Search for the cell housing the specified text and yield its [x, y] center coordinate. 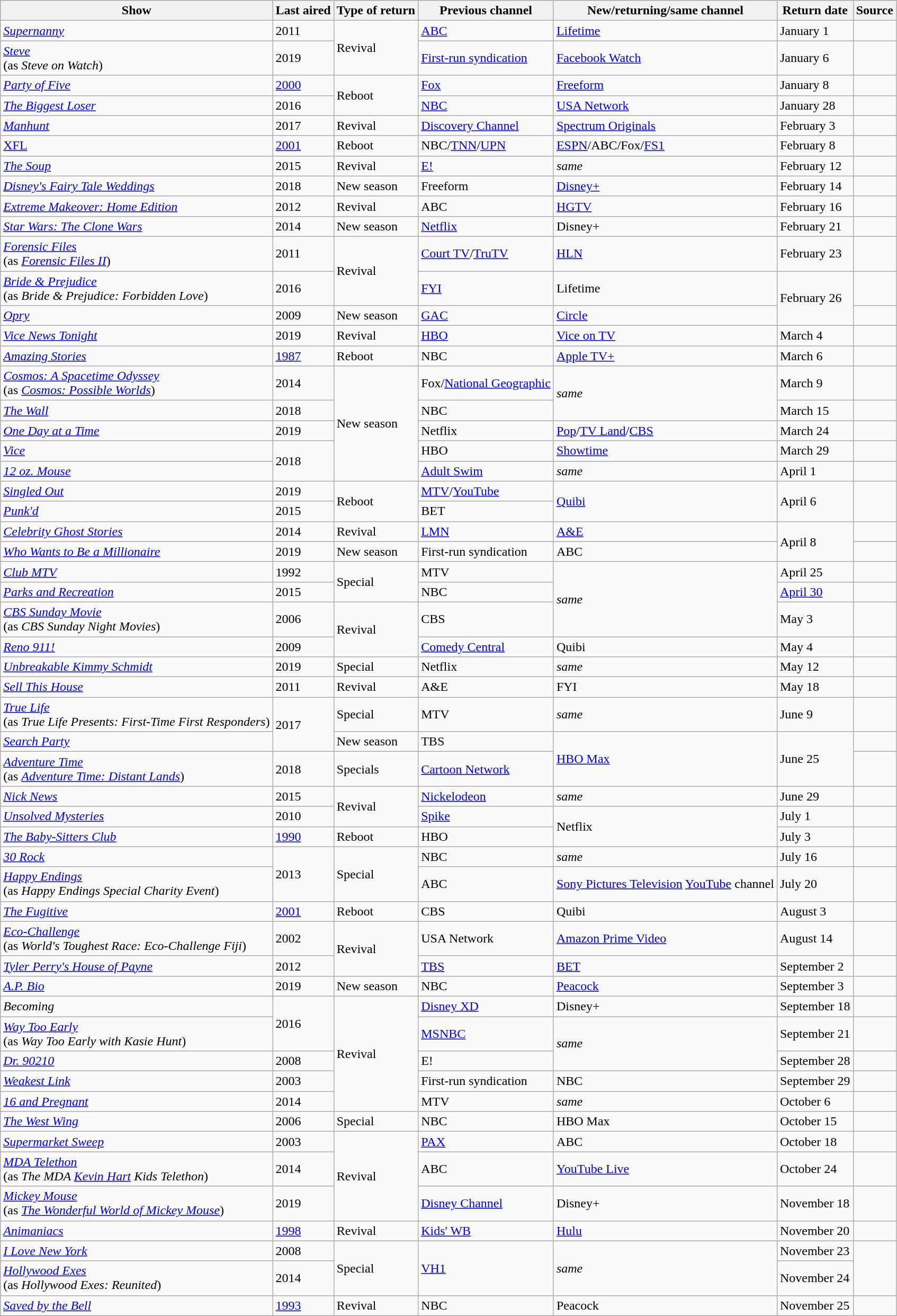
Hollywood Exes(as Hollywood Exes: Reunited) [137, 1278]
Disney's Fairy Tale Weddings [137, 186]
XFL [137, 146]
March 24 [815, 431]
Bride & Prejudice(as Bride & Prejudice: Forbidden Love) [137, 288]
January 1 [815, 31]
1987 [303, 356]
Adult Swim [486, 471]
MSNBC [486, 1033]
Sony Pictures Television YouTube channel [665, 884]
The Baby-Sitters Club [137, 837]
Adventure Time(as Adventure Time: Distant Lands) [137, 769]
The Wall [137, 411]
Specials [376, 769]
February 3 [815, 126]
July 20 [815, 884]
Spectrum Originals [665, 126]
April 1 [815, 471]
ESPN/ABC/Fox/FS1 [665, 146]
Nick News [137, 796]
Supermarket Sweep [137, 1142]
Eco-Challenge(as World's Toughest Race: Eco-Challenge Fiji) [137, 939]
1998 [303, 1231]
2013 [303, 874]
June 29 [815, 796]
Sell This House [137, 687]
Vice News Tonight [137, 336]
Disney XD [486, 1006]
Search Party [137, 742]
August 3 [815, 911]
The Fugitive [137, 911]
April 30 [815, 592]
Circle [665, 316]
Dr. 90210 [137, 1061]
Previous channel [486, 11]
NBC/TNN/UPN [486, 146]
May 18 [815, 687]
March 6 [815, 356]
30 Rock [137, 857]
Party of Five [137, 85]
1990 [303, 837]
May 3 [815, 619]
The Soup [137, 166]
CBS Sunday Movie(as CBS Sunday Night Movies) [137, 619]
Discovery Channel [486, 126]
Who Wants to Be a Millionaire [137, 552]
I Love New York [137, 1251]
July 16 [815, 857]
January 28 [815, 105]
New/returning/same channel [665, 11]
January 8 [815, 85]
Steve(as Steve on Watch) [137, 58]
July 1 [815, 816]
2002 [303, 939]
September 21 [815, 1033]
May 4 [815, 647]
16 and Pregnant [137, 1101]
Weakest Link [137, 1081]
Celebrity Ghost Stories [137, 531]
Type of return [376, 11]
Showtime [665, 451]
VH1 [486, 1268]
MDA Telethon(as The MDA Kevin Hart Kids Telethon) [137, 1169]
Parks and Recreation [137, 592]
Hulu [665, 1231]
February 21 [815, 226]
Last aired [303, 11]
March 9 [815, 384]
February 8 [815, 146]
April 8 [815, 541]
October 18 [815, 1142]
August 14 [815, 939]
March 29 [815, 451]
Forensic Files(as Forensic Files II) [137, 253]
Show [137, 11]
The West Wing [137, 1122]
Manhunt [137, 126]
A.P. Bio [137, 986]
September 18 [815, 1006]
True Life(as True Life Presents: First-Time First Responders) [137, 714]
Source [875, 11]
Court TV/TruTV [486, 253]
Animaniacs [137, 1231]
October 6 [815, 1101]
Happy Endings(as Happy Endings Special Charity Event) [137, 884]
October 15 [815, 1122]
Fox [486, 85]
Cosmos: A Spacetime Odyssey(as Cosmos: Possible Worlds) [137, 384]
April 6 [815, 501]
October 24 [815, 1169]
Apple TV+ [665, 356]
Star Wars: The Clone Wars [137, 226]
Tyler Perry's House of Payne [137, 966]
Pop/TV Land/CBS [665, 431]
Disney Channel [486, 1204]
Mickey Mouse(as The Wonderful World of Mickey Mouse) [137, 1204]
Nickelodeon [486, 796]
Opry [137, 316]
YouTube Live [665, 1169]
The Biggest Loser [137, 105]
June 9 [815, 714]
November 18 [815, 1204]
Saved by the Bell [137, 1305]
GAC [486, 316]
1992 [303, 572]
Cartoon Network [486, 769]
May 12 [815, 667]
Becoming [137, 1006]
September 29 [815, 1081]
PAX [486, 1142]
Vice on TV [665, 336]
Singled Out [137, 491]
HLN [665, 253]
February 23 [815, 253]
September 2 [815, 966]
2010 [303, 816]
Facebook Watch [665, 58]
November 25 [815, 1305]
Spike [486, 816]
March 15 [815, 411]
Return date [815, 11]
Punk'd [137, 511]
January 6 [815, 58]
Unsolved Mysteries [137, 816]
March 4 [815, 336]
February 16 [815, 206]
September 3 [815, 986]
Vice [137, 451]
February 26 [815, 299]
June 25 [815, 759]
Supernanny [137, 31]
Amazon Prime Video [665, 939]
LMN [486, 531]
Way Too Early(as Way Too Early with Kasie Hunt) [137, 1033]
1993 [303, 1305]
Kids' WB [486, 1231]
2000 [303, 85]
November 24 [815, 1278]
Amazing Stories [137, 356]
HGTV [665, 206]
Comedy Central [486, 647]
Fox/National Geographic [486, 384]
November 20 [815, 1231]
Club MTV [137, 572]
Extreme Makeover: Home Edition [137, 206]
September 28 [815, 1061]
12 oz. Mouse [137, 471]
November 23 [815, 1251]
MTV/YouTube [486, 491]
July 3 [815, 837]
April 25 [815, 572]
February 12 [815, 166]
Reno 911! [137, 647]
Unbreakable Kimmy Schmidt [137, 667]
One Day at a Time [137, 431]
February 14 [815, 186]
